Determine the (x, y) coordinate at the center of the cell enclosing the given text.  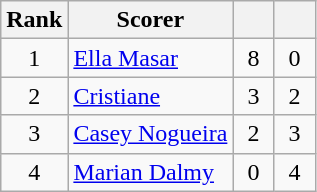
Cristiane (150, 96)
Marian Dalmy (150, 172)
Rank (34, 20)
1 (34, 58)
8 (254, 58)
Ella Masar (150, 58)
Scorer (150, 20)
Casey Nogueira (150, 134)
